Capture the cell that displays the provided text and extract its (X, Y) central coordinate. 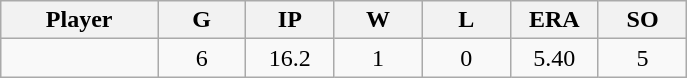
5 (642, 58)
IP (290, 20)
1 (378, 58)
16.2 (290, 58)
Player (80, 20)
6 (202, 58)
L (466, 20)
W (378, 20)
0 (466, 58)
ERA (554, 20)
5.40 (554, 58)
G (202, 20)
SO (642, 20)
